Detect which cell encompasses the target text, then output its (x, y) center coordinate. 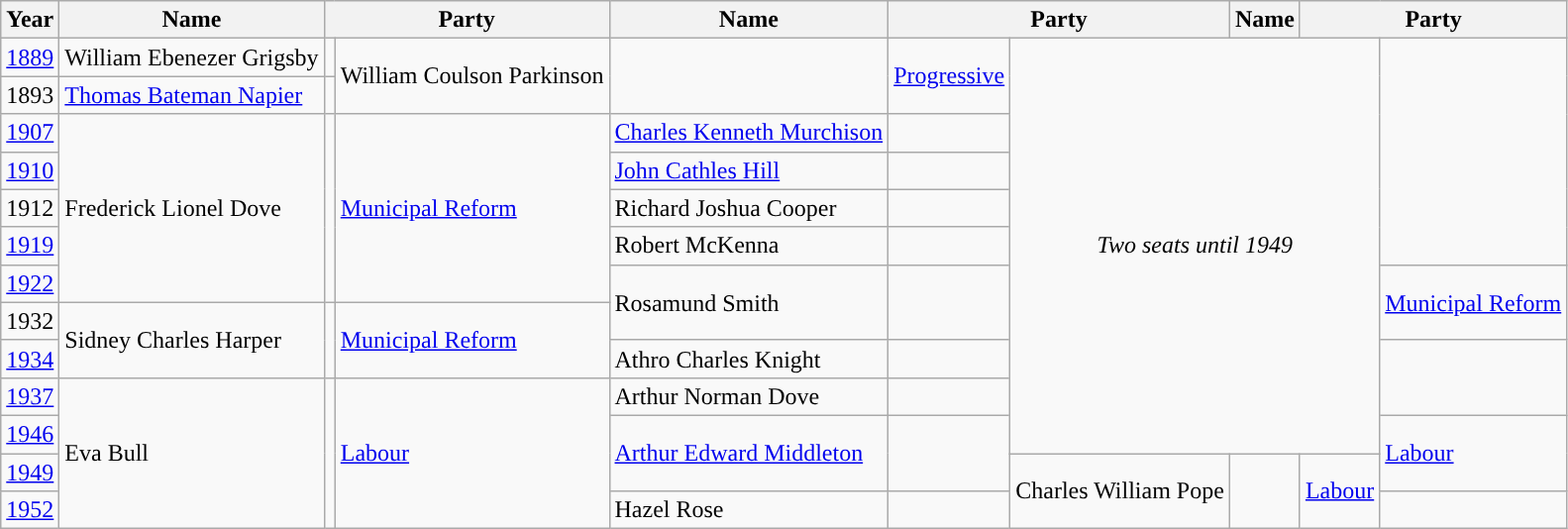
Frederick Lionel Dove (192, 208)
1912 (30, 208)
Progressive (949, 76)
1932 (30, 321)
William Ebenezer Grigsby (192, 57)
1934 (30, 359)
Eva Bull (192, 453)
Robert McKenna (749, 246)
Thomas Bateman Napier (192, 95)
Year (30, 20)
1910 (30, 170)
1946 (30, 434)
1922 (30, 283)
Athro Charles Knight (749, 359)
Sidney Charles Harper (192, 340)
Arthur Edward Middleton (749, 453)
1937 (30, 396)
1889 (30, 57)
Charles Kenneth Murchison (749, 133)
Richard Joshua Cooper (749, 208)
1949 (30, 473)
1893 (30, 95)
Arthur Norman Dove (749, 396)
Charles William Pope (1120, 491)
1919 (30, 246)
William Coulson Parkinson (471, 76)
Rosamund Smith (749, 302)
Hazel Rose (749, 510)
1907 (30, 133)
John Cathles Hill (749, 170)
Two seats until 1949 (1195, 246)
1952 (30, 510)
